Identify which cell holds the provided text, then report its (x, y) central coordinate. 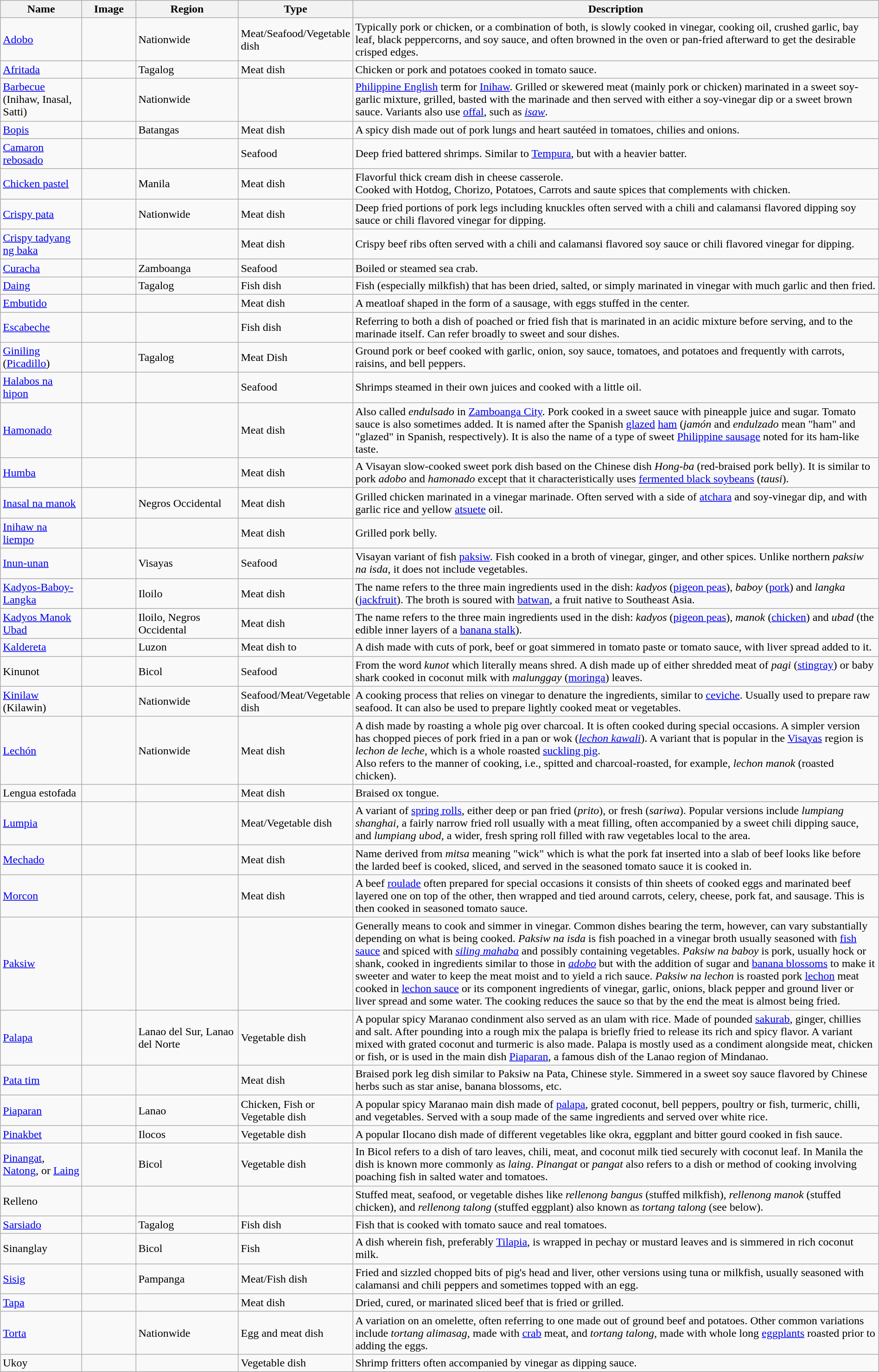
Crispy beef ribs often served with a chili and calamansi flavored soy sauce or chili flavored vinegar for dipping. (616, 244)
Giniling (Picadillo) (41, 358)
Lumpia (41, 823)
A spicy dish made out of pork lungs and heart sautéed in tomatoes, chilies and onions. (616, 130)
Curacha (41, 268)
Meat/Seafood/Vegetable dish (296, 39)
Chicken or pork and potatoes cooked in tomato sauce. (616, 70)
Halabos na hipon (41, 387)
Kaldereta (41, 647)
A dish made with cuts of pork, beef or goat simmered in tomato paste or tomato sauce, with liver spread added to it. (616, 647)
Inihaw na liempo (41, 533)
Type (296, 9)
Humba (41, 473)
Sisig (41, 1279)
Piaparan (41, 1110)
Crispy tadyang ng baka (41, 244)
Grilled pork belly. (616, 533)
Boiled or steamed sea crab. (616, 268)
Negros Occidental (187, 503)
Chicken, Fish or Vegetable dish (296, 1110)
Name (41, 9)
Pinangat, Natong, or Laing (41, 1164)
Ground pork or beef cooked with garlic, onion, soy sauce, tomatoes, and potatoes and frequently with carrots, raisins, and bell peppers. (616, 358)
Lengua estofada (41, 793)
Pinakbet (41, 1134)
Iloilo (187, 593)
Dried, cured, or marinated sliced beef that is fried or grilled. (616, 1302)
Mechado (41, 859)
Lanao (187, 1110)
Fish that is cooked with tomato sauce and real tomatoes. (616, 1225)
Ilocos (187, 1134)
Camaron rebosado (41, 154)
Lanao del Sur, Lanao del Norte (187, 1038)
Kinilaw (Kilawin) (41, 702)
Palapa (41, 1038)
Fish (especially milkfish) that has been dried, salted, or simply marinated in vinegar with much garlic and then fried. (616, 285)
Barbecue (Inihaw, Inasal, Satti) (41, 100)
A dish wherein fish, preferably Tilapia, is wrapped in pechay or mustard leaves and is simmered in rich coconut milk. (616, 1248)
Sarsiado (41, 1225)
Pampanga (187, 1279)
Fish (296, 1248)
Paksiw (41, 964)
A popular Ilocano dish made of different vegetables like okra, eggplant and bitter gourd cooked in fish sauce. (616, 1134)
Inasal na manok (41, 503)
Bopis (41, 130)
Tapa (41, 1302)
Zamboanga (187, 268)
Manila (187, 183)
Meat dish to (296, 647)
Embutido (41, 303)
Inun-unan (41, 563)
Seafood/Meat/Vegetable dish (296, 702)
Kadyos-Baboy-Langka (41, 593)
Shrimps steamed in their own juices and cooked with a little oil. (616, 387)
Pata tim (41, 1081)
Relleno (41, 1201)
Chicken pastel (41, 183)
Kinunot (41, 671)
Hamonado (41, 430)
Adobo (41, 39)
Deep fried battered shrimps. Similar to Tempura, but with a heavier batter. (616, 154)
Kadyos Manok Ubad (41, 624)
Description (616, 9)
Region (187, 9)
Escabeche (41, 327)
Torta (41, 1333)
Braised ox tongue. (616, 793)
Image (109, 9)
Lechón (41, 750)
Luzon (187, 647)
Ukoy (41, 1363)
Afritada (41, 70)
Egg and meat dish (296, 1333)
Shrimp fritters often accompanied by vinegar as dipping sauce. (616, 1363)
Flavorful thick cream dish in cheese casserole.Cooked with Hotdog, Chorizo, Potatoes, Carrots and saute spices that complements with chicken. (616, 183)
Batangas (187, 130)
Meat/Fish dish (296, 1279)
Meat/Vegetable dish (296, 823)
Daing (41, 285)
A meatloaf shaped in the form of a sausage, with eggs stuffed in the center. (616, 303)
Iloilo, Negros Occidental (187, 624)
Sinanglay (41, 1248)
Visayas (187, 563)
Meat Dish (296, 358)
Crispy pata (41, 214)
Morcon (41, 896)
